Capture the cell that displays the provided text and extract its [x, y] central coordinate. 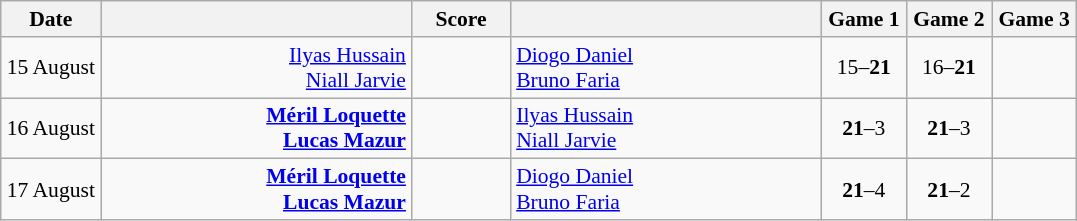
15 August [51, 68]
17 August [51, 190]
21–4 [864, 190]
Game 2 [948, 19]
Game 3 [1034, 19]
Score [461, 19]
Game 1 [864, 19]
Date [51, 19]
21–2 [948, 190]
16 August [51, 128]
15–21 [864, 68]
16–21 [948, 68]
